From the cell containing the given text, extract its center point as [X, Y] coordinate. 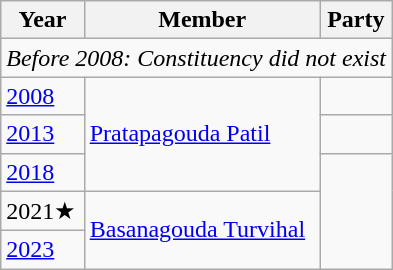
Year [42, 20]
2023 [42, 250]
Member [202, 20]
Pratapagouda Patil [202, 134]
2018 [42, 172]
Before 2008: Constituency did not exist [196, 58]
2013 [42, 134]
Basanagouda Turvihal [202, 230]
Party [356, 20]
2008 [42, 96]
2021★ [42, 211]
